From the cell containing the given text, extract its center point as (x, y) coordinate. 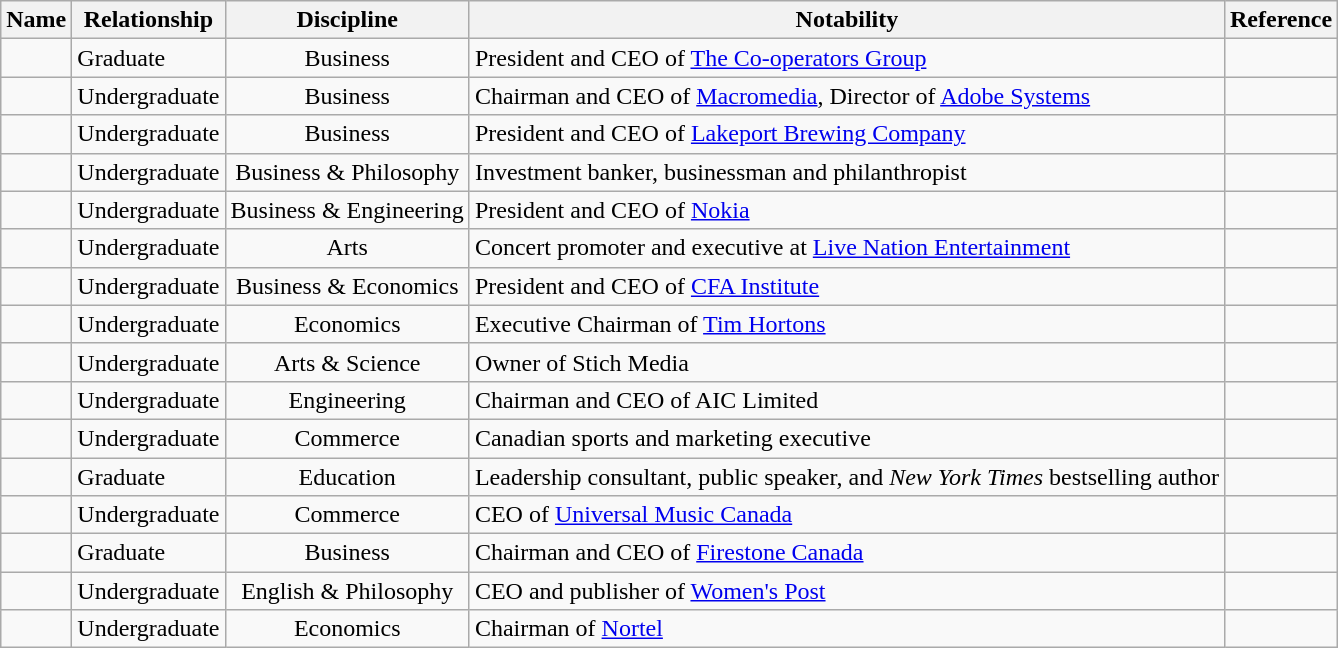
Investment banker, businessman and philanthropist (846, 172)
President and CEO of The Co-operators Group (846, 58)
Business & Philosophy (347, 172)
Concert promoter and executive at Live Nation Entertainment (846, 248)
Owner of Stich Media (846, 362)
Education (347, 477)
Arts (347, 248)
Executive Chairman of Tim Hortons (846, 324)
Engineering (347, 400)
Name (36, 20)
Relationship (148, 20)
English & Philosophy (347, 591)
Chairman of Nortel (846, 629)
Discipline (347, 20)
CEO of Universal Music Canada (846, 515)
Chairman and CEO of AIC Limited (846, 400)
Leadership consultant, public speaker, and New York Times bestselling author (846, 477)
President and CEO of CFA Institute (846, 286)
Chairman and CEO of Macromedia, Director of Adobe Systems (846, 96)
Arts & Science (347, 362)
Canadian sports and marketing executive (846, 438)
President and CEO of Nokia (846, 210)
CEO and publisher of Women's Post (846, 591)
Business & Engineering (347, 210)
Reference (1280, 20)
Business & Economics (347, 286)
Chairman and CEO of Firestone Canada (846, 553)
Notability (846, 20)
President and CEO of Lakeport Brewing Company (846, 134)
